Extract the [x, y] coordinate from the center of the cell holding the provided text.  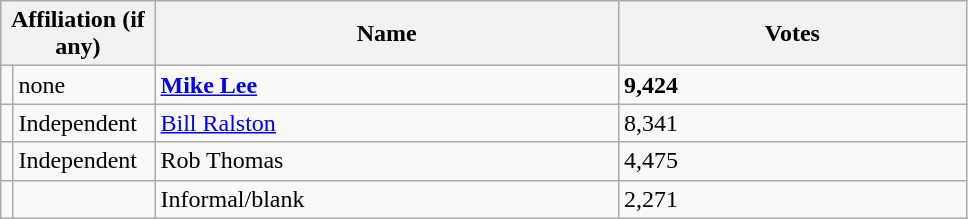
Mike Lee [387, 85]
Affiliation (if any) [78, 34]
4,475 [793, 161]
Bill Ralston [387, 123]
Votes [793, 34]
Informal/blank [387, 199]
none [84, 85]
9,424 [793, 85]
2,271 [793, 199]
Name [387, 34]
Rob Thomas [387, 161]
8,341 [793, 123]
